Detect which cell encompasses the target text, then output its (x, y) center coordinate. 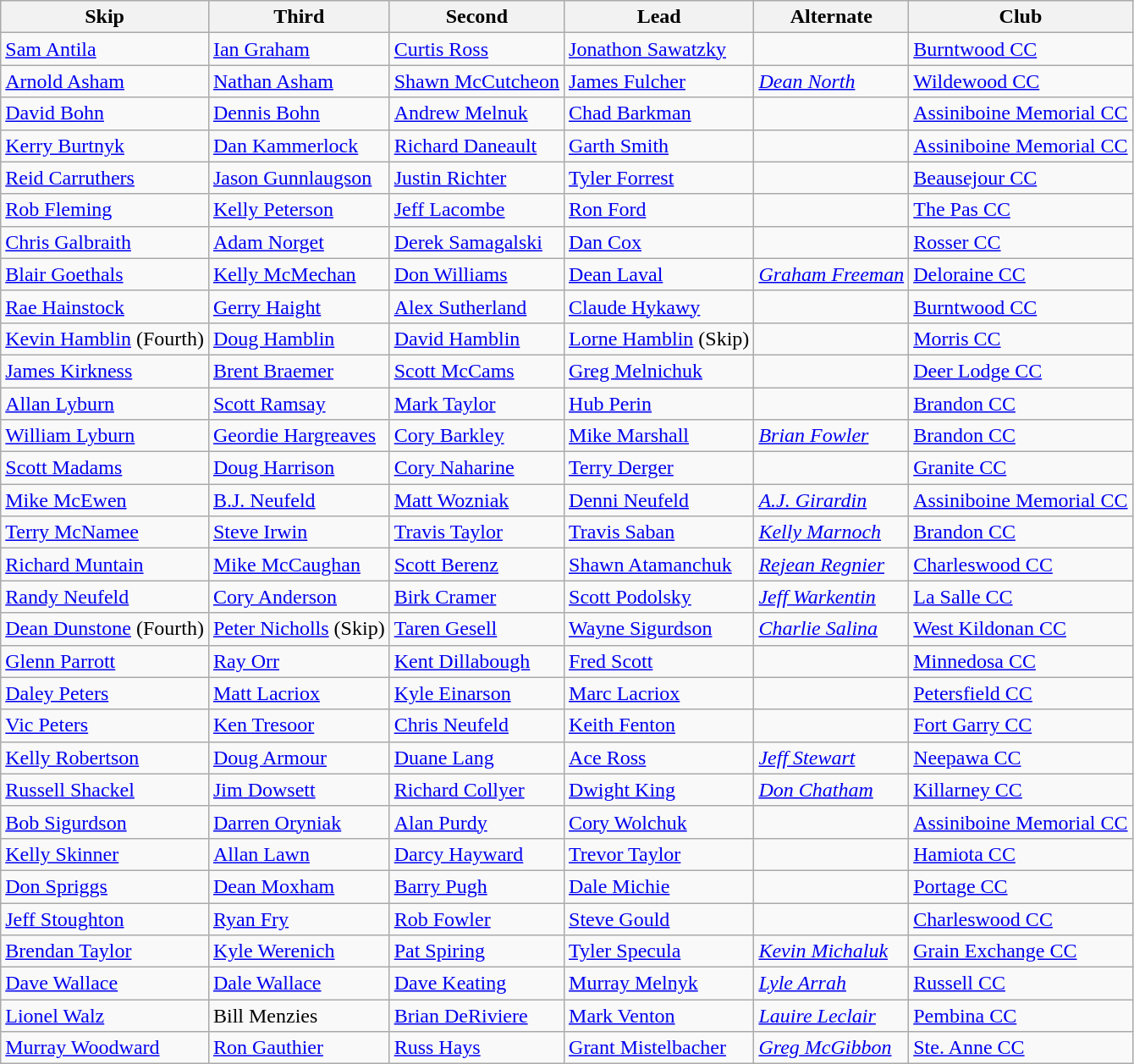
Jeff Lacombe (476, 210)
Reid Carruthers (105, 178)
Dale Michie (659, 886)
Tyler Specula (659, 951)
Rosser CC (1021, 242)
Don Williams (476, 274)
Russell CC (1021, 984)
Rob Fowler (476, 918)
Taren Gesell (476, 629)
Brendan Taylor (105, 951)
Pat Spiring (476, 951)
Lauire Leclair (831, 1016)
James Kirkness (105, 371)
Randy Neufeld (105, 597)
Don Chatham (831, 790)
Jim Dowsett (299, 790)
Dean Moxham (299, 886)
Chad Barkman (659, 113)
Kelly McMechan (299, 274)
Doug Armour (299, 758)
Don Spriggs (105, 886)
Dale Wallace (299, 984)
Doug Hamblin (299, 339)
Murray Melnyk (659, 984)
Jeff Stewart (831, 758)
Third (299, 17)
Grant Mistelbacher (659, 1048)
Kevin Michaluk (831, 951)
Greg Melnichuk (659, 371)
Ace Ross (659, 758)
Richard Collyer (476, 790)
Steve Gould (659, 918)
Sam Antila (105, 49)
Morris CC (1021, 339)
Travis Saban (659, 532)
Minnedosa CC (1021, 661)
Claude Hykawy (659, 306)
Richard Daneault (476, 146)
Brian DeRiviere (476, 1016)
Bill Menzies (299, 1016)
Dave Wallace (105, 984)
Kelly Peterson (299, 210)
Nathan Asham (299, 81)
Scott Ramsay (299, 404)
Keith Fenton (659, 725)
Ron Gauthier (299, 1048)
A.J. Girardin (831, 500)
Travis Taylor (476, 532)
Granite CC (1021, 468)
Dean Laval (659, 274)
Allan Lawn (299, 854)
Kerry Burtnyk (105, 146)
Gerry Haight (299, 306)
The Pas CC (1021, 210)
Shawn McCutcheon (476, 81)
Dan Cox (659, 242)
Kyle Werenich (299, 951)
Richard Muntain (105, 565)
Blair Goethals (105, 274)
Alex Sutherland (476, 306)
Scott Podolsky (659, 597)
Kelly Robertson (105, 758)
B.J. Neufeld (299, 500)
Murray Woodward (105, 1048)
Marc Lacriox (659, 693)
Ron Ford (659, 210)
Greg McGibbon (831, 1048)
Ray Orr (299, 661)
Club (1021, 17)
Lyle Arrah (831, 984)
Skip (105, 17)
Kevin Hamblin (Fourth) (105, 339)
Andrew Melnuk (476, 113)
Ryan Fry (299, 918)
Alan Purdy (476, 822)
Alternate (831, 17)
Brent Braemer (299, 371)
Justin Richter (476, 178)
Russ Hays (476, 1048)
La Salle CC (1021, 597)
Mike McCaughan (299, 565)
Rae Hainstock (105, 306)
Chris Neufeld (476, 725)
Portage CC (1021, 886)
Rejean Regnier (831, 565)
Mark Venton (659, 1016)
Birk Cramer (476, 597)
Vic Peters (105, 725)
Ian Graham (299, 49)
Cory Wolchuk (659, 822)
Scott Madams (105, 468)
Fort Garry CC (1021, 725)
Kelly Skinner (105, 854)
Ste. Anne CC (1021, 1048)
Dan Kammerlock (299, 146)
Charlie Salina (831, 629)
Scott McCams (476, 371)
Geordie Hargreaves (299, 436)
David Bohn (105, 113)
Hub Perin (659, 404)
Dennis Bohn (299, 113)
Shawn Atamanchuk (659, 565)
Bob Sigurdson (105, 822)
Deloraine CC (1021, 274)
Scott Berenz (476, 565)
Lionel Walz (105, 1016)
Kyle Einarson (476, 693)
Cory Barkley (476, 436)
Russell Shackel (105, 790)
Curtis Ross (476, 49)
Cory Anderson (299, 597)
Lead (659, 17)
Mike Marshall (659, 436)
Fred Scott (659, 661)
Doug Harrison (299, 468)
Lorne Hamblin (Skip) (659, 339)
Barry Pugh (476, 886)
Steve Irwin (299, 532)
Neepawa CC (1021, 758)
Allan Lyburn (105, 404)
Killarney CC (1021, 790)
Jeff Warkentin (831, 597)
Jason Gunnlaugson (299, 178)
Hamiota CC (1021, 854)
David Hamblin (476, 339)
Jeff Stoughton (105, 918)
Cory Naharine (476, 468)
Rob Fleming (105, 210)
West Kildonan CC (1021, 629)
Matt Wozniak (476, 500)
Arnold Asham (105, 81)
Wildewood CC (1021, 81)
Grain Exchange CC (1021, 951)
Garth Smith (659, 146)
Glenn Parrott (105, 661)
Dave Keating (476, 984)
Dwight King (659, 790)
Pembina CC (1021, 1016)
Ken Tresoor (299, 725)
Daley Peters (105, 693)
Second (476, 17)
Mark Taylor (476, 404)
Beausejour CC (1021, 178)
Chris Galbraith (105, 242)
Jonathon Sawatzky (659, 49)
Dean North (831, 81)
Adam Norget (299, 242)
Kelly Marnoch (831, 532)
Terry Derger (659, 468)
Trevor Taylor (659, 854)
Brian Fowler (831, 436)
William Lyburn (105, 436)
Darren Oryniak (299, 822)
Petersfield CC (1021, 693)
Graham Freeman (831, 274)
James Fulcher (659, 81)
Dean Dunstone (Fourth) (105, 629)
Deer Lodge CC (1021, 371)
Peter Nicholls (Skip) (299, 629)
Denni Neufeld (659, 500)
Matt Lacriox (299, 693)
Mike McEwen (105, 500)
Kent Dillabough (476, 661)
Wayne Sigurdson (659, 629)
Duane Lang (476, 758)
Darcy Hayward (476, 854)
Derek Samagalski (476, 242)
Terry McNamee (105, 532)
Tyler Forrest (659, 178)
